Output the (X, Y) coordinate of the center of the cell containing the given text.  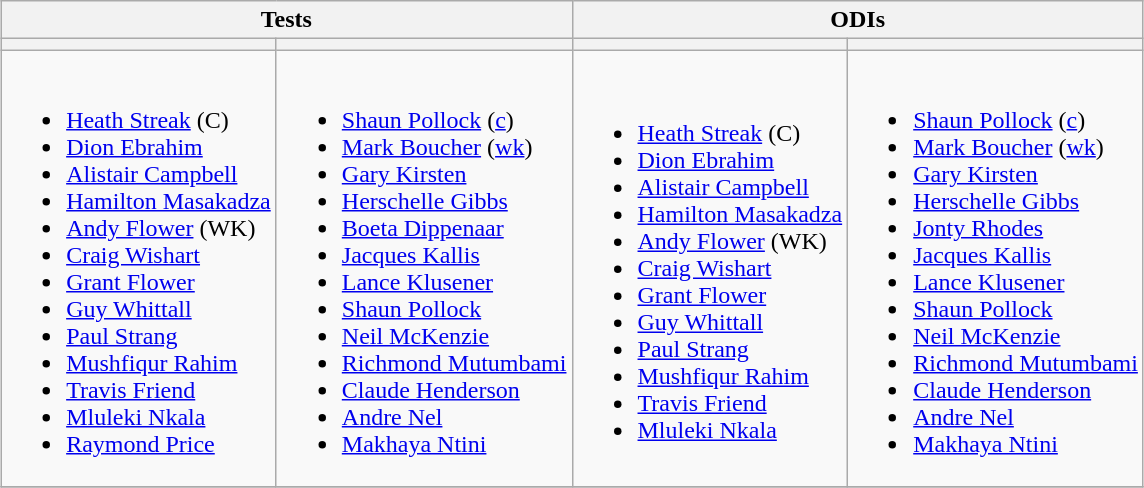
ODIs (858, 20)
Tests (286, 20)
